Detect which cell encompasses the target text, then output its (x, y) center coordinate. 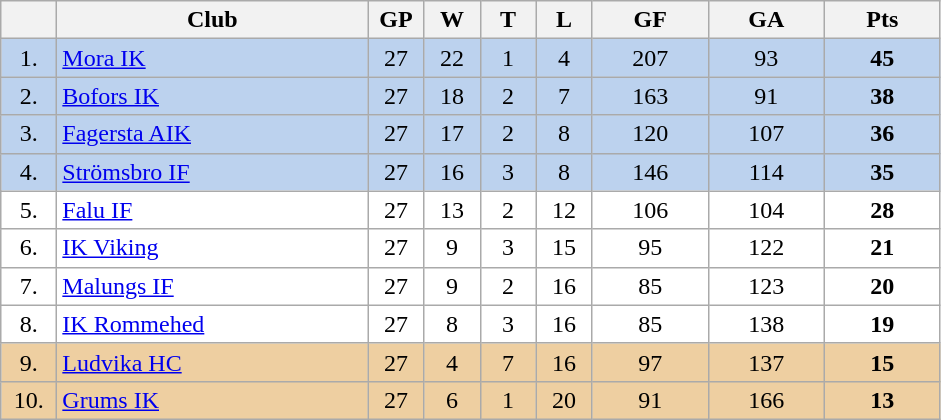
207 (650, 58)
2. (29, 96)
W (452, 20)
7. (29, 286)
1. (29, 58)
GA (766, 20)
T (508, 20)
5. (29, 210)
Strömsbro IF (212, 172)
107 (766, 134)
Grums IK (212, 400)
Mora IK (212, 58)
Pts (882, 20)
12 (564, 210)
138 (766, 324)
6 (452, 400)
3. (29, 134)
45 (882, 58)
36 (882, 134)
137 (766, 362)
38 (882, 96)
6. (29, 248)
166 (766, 400)
L (564, 20)
122 (766, 248)
GP (396, 20)
8. (29, 324)
9. (29, 362)
28 (882, 210)
Fagersta AIK (212, 134)
123 (766, 286)
163 (650, 96)
Bofors IK (212, 96)
146 (650, 172)
Malungs IF (212, 286)
Club (212, 20)
Falu IF (212, 210)
IK Rommehed (212, 324)
22 (452, 58)
21 (882, 248)
10. (29, 400)
Ludvika HC (212, 362)
IK Viking (212, 248)
114 (766, 172)
95 (650, 248)
GF (650, 20)
18 (452, 96)
35 (882, 172)
19 (882, 324)
97 (650, 362)
120 (650, 134)
17 (452, 134)
106 (650, 210)
104 (766, 210)
93 (766, 58)
4. (29, 172)
